Locate the cell with the specified text and output its (x, y) center coordinate. 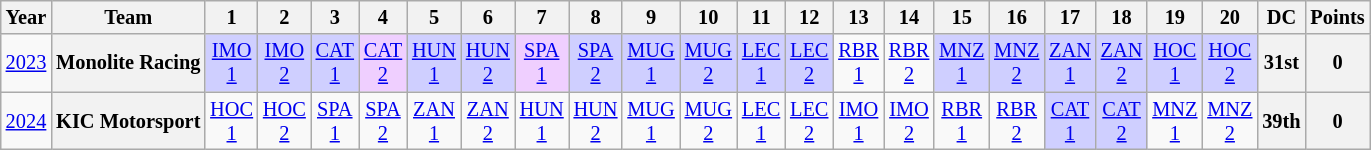
5 (434, 17)
7 (542, 17)
13 (858, 17)
18 (1122, 17)
10 (708, 17)
39th (1281, 121)
12 (809, 17)
Team (128, 17)
1 (232, 17)
9 (650, 17)
Points (1338, 17)
2 (284, 17)
31st (1281, 63)
8 (596, 17)
6 (488, 17)
15 (962, 17)
DC (1281, 17)
14 (909, 17)
16 (1016, 17)
19 (1174, 17)
KIC Motorsport (128, 121)
17 (1070, 17)
4 (383, 17)
2024 (26, 121)
Year (26, 17)
3 (335, 17)
2023 (26, 63)
Monolite Racing (128, 63)
20 (1230, 17)
11 (761, 17)
